Extract the (x, y) coordinate from the center of the cell holding the provided text.  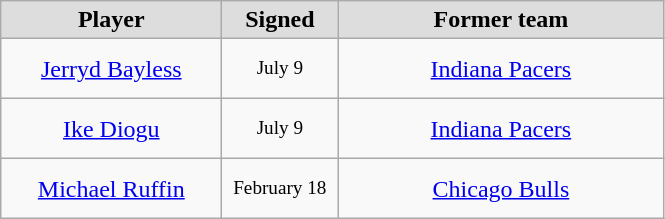
Player (112, 20)
Jerryd Bayless (112, 69)
Ike Diogu (112, 129)
February 18 (280, 189)
Former team (501, 20)
Chicago Bulls (501, 189)
Signed (280, 20)
Michael Ruffin (112, 189)
